Output the [x, y] coordinate of the center of the cell containing the given text.  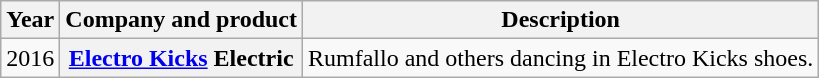
2016 [30, 58]
Description [561, 20]
Rumfallo and others dancing in Electro Kicks shoes. [561, 58]
Company and product [182, 20]
Electro Kicks Electric [182, 58]
Year [30, 20]
